Capture the cell that displays the provided text and extract its [X, Y] central coordinate. 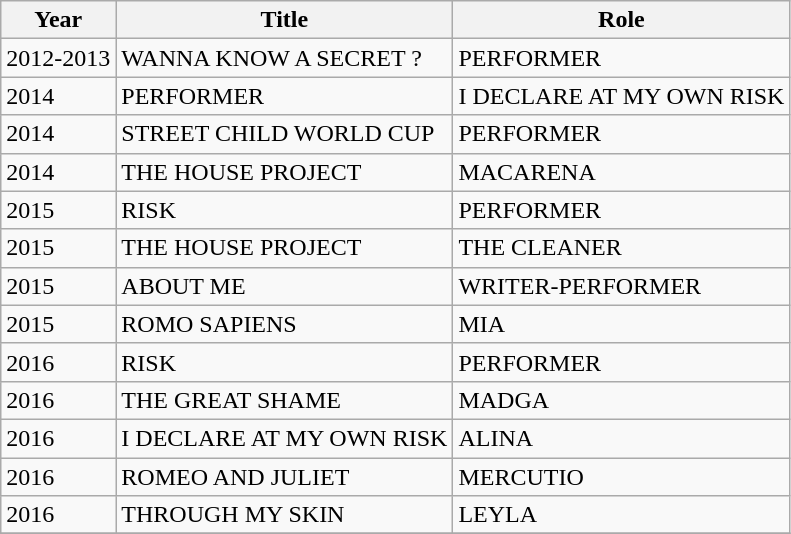
MERCUTIO [622, 477]
Title [284, 20]
WANNA KNOW A SECRET ? [284, 58]
WRITER-PERFORMER [622, 286]
THE GREAT SHAME [284, 400]
ABOUT ME [284, 286]
MADGA [622, 400]
Role [622, 20]
THROUGH MY SKIN [284, 515]
MIA [622, 324]
ALINA [622, 438]
STREET CHILD WORLD CUP [284, 134]
ROMEO AND JULIET [284, 477]
MACARENA [622, 172]
THE CLEANER [622, 248]
ROMO SAPIENS [284, 324]
Year [58, 20]
2012-2013 [58, 58]
LEYLA [622, 515]
